Capture the cell that displays the provided text and extract its [x, y] central coordinate. 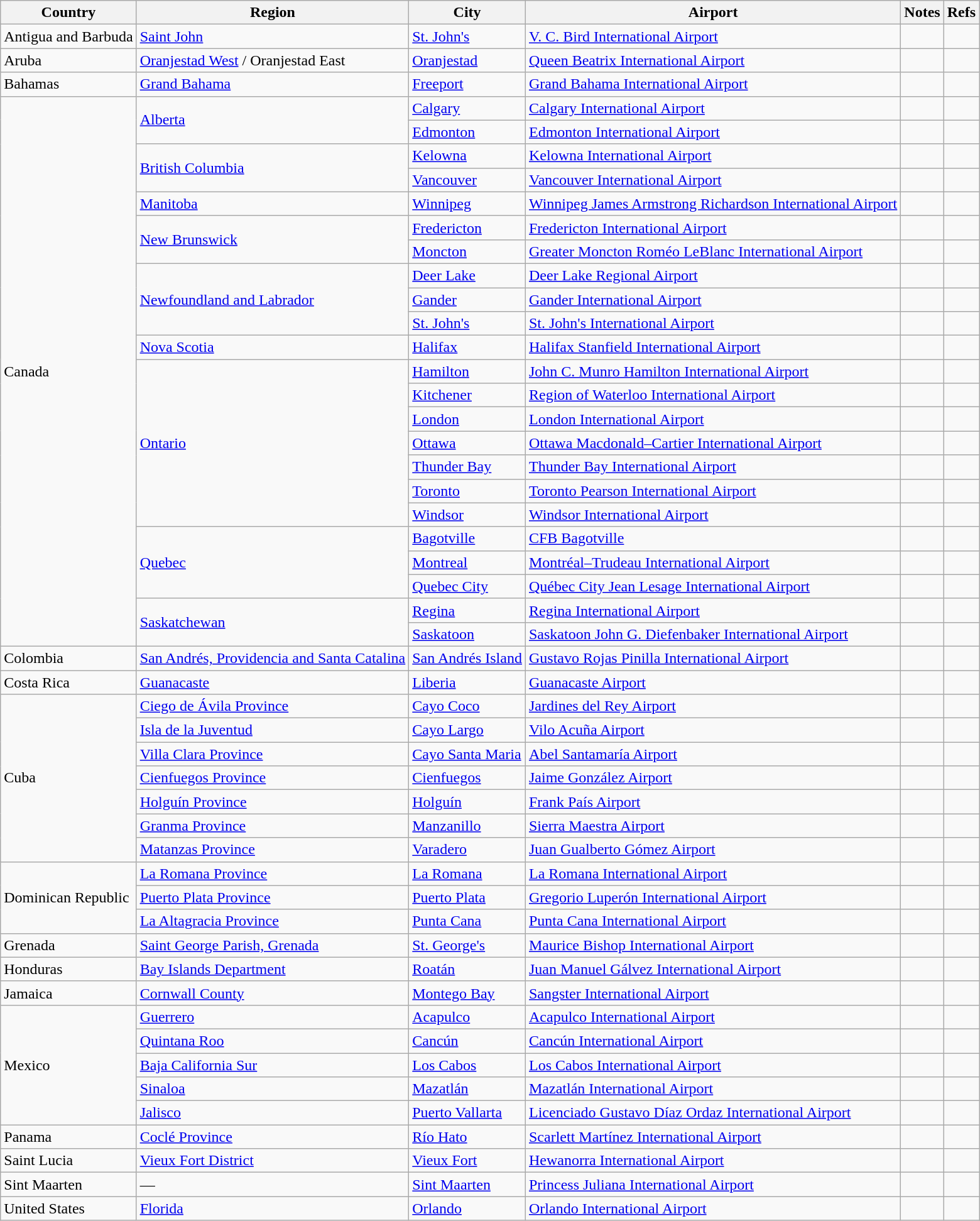
La Altagracia Province [273, 921]
— [273, 1185]
Saint John [273, 36]
Region of Waterloo International Airport [712, 395]
Baja California Sur [273, 1065]
Manzanillo [467, 826]
St. John's International Airport [712, 324]
Windsor [467, 515]
Cancún [467, 1041]
Maurice Bishop International Airport [712, 945]
Licenciado Gustavo Díaz Ordaz International Airport [712, 1113]
Saskatchewan [273, 622]
Queen Beatrix International Airport [712, 60]
San Andrés Island [467, 658]
Cuba [68, 778]
Bay Islands Department [273, 969]
Jaime González Airport [712, 778]
Ottawa Macdonald–Cartier International Airport [712, 443]
Greater Moncton Roméo LeBlanc International Airport [712, 251]
Gustavo Rojas Pinilla International Airport [712, 658]
Region [273, 13]
Aruba [68, 60]
Windsor International Airport [712, 515]
Deer Lake [467, 275]
Thunder Bay [467, 467]
Jardines del Rey Airport [712, 706]
City [467, 13]
Vieux Fort [467, 1161]
Mexico [68, 1065]
Grenada [68, 945]
Manitoba [273, 204]
Bagotville [467, 539]
Holguín [467, 802]
Québec City Jean Lesage International Airport [712, 586]
John C. Munro Hamilton International Airport [712, 371]
Jalisco [273, 1113]
Holguín Province [273, 802]
Varadero [467, 850]
Punta Cana International Airport [712, 921]
Grand Bahama International Airport [712, 84]
Scarlett Martínez International Airport [712, 1137]
Cayo Santa Maria [467, 754]
Kelowna International Airport [712, 156]
Freeport [467, 84]
Matanzas Province [273, 850]
CFB Bagotville [712, 539]
Calgary [467, 108]
La Romana Province [273, 873]
Río Hato [467, 1137]
Canada [68, 371]
Gander [467, 300]
British Columbia [273, 168]
Vancouver International Airport [712, 180]
Alberta [273, 120]
Regina International Airport [712, 610]
Hewanorra International Airport [712, 1161]
Los Cabos [467, 1065]
Regina [467, 610]
St. George's [467, 945]
Isla de la Juventud [273, 730]
Orlando International Airport [712, 1208]
Florida [273, 1208]
Toronto [467, 491]
Gander International Airport [712, 300]
Princess Juliana International Airport [712, 1185]
Saint George Parish, Grenada [273, 945]
Fredericton International Airport [712, 227]
Antigua and Barbuda [68, 36]
Punta Cana [467, 921]
Panama [68, 1137]
United States [68, 1208]
Orlando [467, 1208]
Oranjestad West / Oranjestad East [273, 60]
Granma Province [273, 826]
Frank País Airport [712, 802]
Coclé Province [273, 1137]
Abel Santamaría Airport [712, 754]
San Andrés, Providencia and Santa Catalina [273, 658]
Puerto Plata [467, 897]
Saint Lucia [68, 1161]
Juan Manuel Gálvez International Airport [712, 969]
Halifax [467, 348]
Vieux Fort District [273, 1161]
Juan Gualberto Gómez Airport [712, 850]
Oranjestad [467, 60]
Kelowna [467, 156]
Refs [961, 13]
Dominican Republic [68, 897]
Vancouver [467, 180]
Sinaloa [273, 1089]
Hamilton [467, 371]
Deer Lake Regional Airport [712, 275]
Fredericton [467, 227]
V. C. Bird International Airport [712, 36]
Bahamas [68, 84]
Country [68, 13]
Nova Scotia [273, 348]
Quintana Roo [273, 1041]
Montréal–Trudeau International Airport [712, 562]
Winnipeg James Armstrong Richardson International Airport [712, 204]
Guerrero [273, 1017]
Acapulco International Airport [712, 1017]
Vilo Acuña Airport [712, 730]
Puerto Plata Province [273, 897]
Roatán [467, 969]
Ciego de Ávila Province [273, 706]
Acapulco [467, 1017]
Liberia [467, 682]
Costa Rica [68, 682]
Mazatlán International Airport [712, 1089]
Quebec [273, 562]
Honduras [68, 969]
Airport [712, 13]
Los Cabos International Airport [712, 1065]
Thunder Bay International Airport [712, 467]
Moncton [467, 251]
Jamaica [68, 993]
Montego Bay [467, 993]
Guanacaste [273, 682]
Edmonton International Airport [712, 132]
Toronto Pearson International Airport [712, 491]
Puerto Vallarta [467, 1113]
Cornwall County [273, 993]
Saskatoon John G. Diefenbaker International Airport [712, 634]
Quebec City [467, 586]
Kitchener [467, 395]
London International Airport [712, 419]
Ontario [273, 443]
Guanacaste Airport [712, 682]
Halifax Stanfield International Airport [712, 348]
Cayo Largo [467, 730]
Newfoundland and Labrador [273, 299]
Sangster International Airport [712, 993]
Villa Clara Province [273, 754]
Ottawa [467, 443]
Mazatlán [467, 1089]
New Brunswick [273, 239]
Saskatoon [467, 634]
London [467, 419]
La Romana [467, 873]
Colombia [68, 658]
Cancún International Airport [712, 1041]
Edmonton [467, 132]
Sierra Maestra Airport [712, 826]
La Romana International Airport [712, 873]
Winnipeg [467, 204]
Montreal [467, 562]
Gregorio Luperón International Airport [712, 897]
Cienfuegos [467, 778]
Cayo Coco [467, 706]
Grand Bahama [273, 84]
Cienfuegos Province [273, 778]
Notes [922, 13]
Calgary International Airport [712, 108]
